Provide the [X, Y] coordinate of the cell's center where the given text is located.  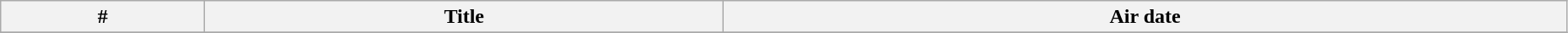
# [103, 17]
Air date [1145, 17]
Title [464, 17]
